Scan for the cell matching the given text and deliver its (X, Y) coordinate at center. 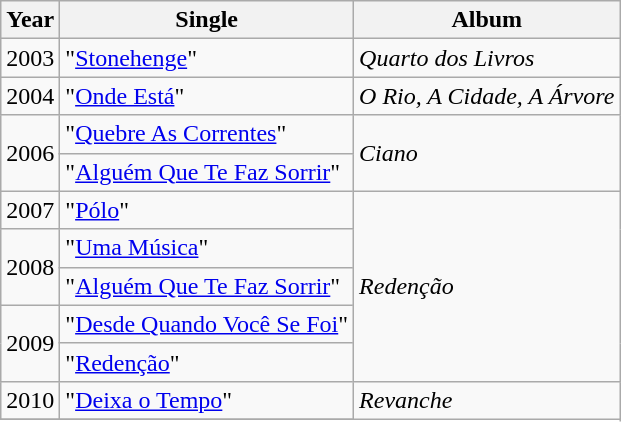
Album (487, 20)
2007 (30, 210)
Revanche (487, 400)
"Onde Está" (207, 96)
2010 (30, 400)
"Quebre As Correntes" (207, 134)
"Uma Música" (207, 248)
"Stonehenge" (207, 58)
"Deixa o Tempo" (207, 400)
O Rio, A Cidade, A Árvore (487, 96)
2003 (30, 58)
"Pólo" (207, 210)
Redenção (487, 286)
"Redenção" (207, 362)
2008 (30, 267)
2006 (30, 153)
"Desde Quando Você Se Foi" (207, 324)
Ciano (487, 153)
Year (30, 20)
2009 (30, 343)
2004 (30, 96)
Single (207, 20)
Quarto dos Livros (487, 58)
